Locate the cell with the specified text and output its (X, Y) center coordinate. 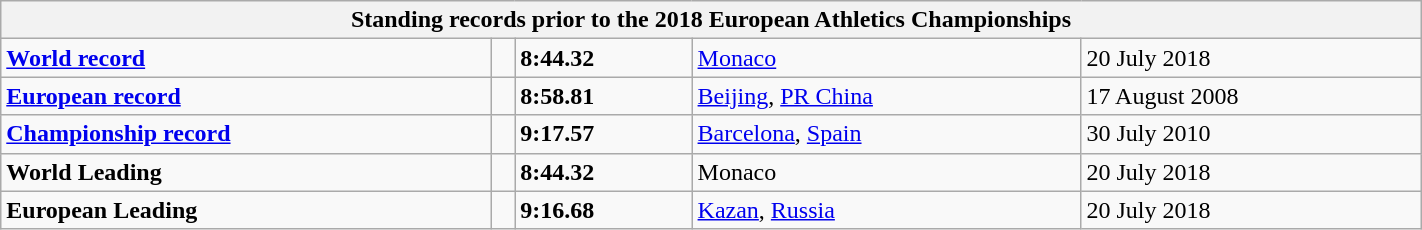
Beijing, PR China (886, 96)
30 July 2010 (1251, 134)
Barcelona, Spain (886, 134)
8:58.81 (604, 96)
World Leading (246, 172)
European record (246, 96)
World record (246, 58)
Standing records prior to the 2018 European Athletics Championships (711, 20)
9:17.57 (604, 134)
9:16.68 (604, 210)
Kazan, Russia (886, 210)
Championship record (246, 134)
17 August 2008 (1251, 96)
European Leading (246, 210)
